Identify which cell holds the provided text, then report its (X, Y) central coordinate. 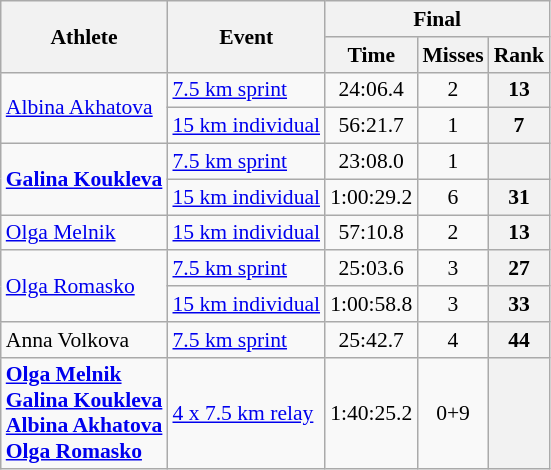
24:06.4 (371, 90)
0+9 (452, 413)
1:00:58.8 (371, 304)
1:40:25.2 (371, 413)
Final (437, 19)
33 (520, 304)
Albina Akhatova (84, 108)
Olga MelnikGalina KouklevaAlbina AkhatovaOlga Romasko (84, 413)
Anna Volkova (84, 340)
Galina Koukleva (84, 180)
25:42.7 (371, 340)
56:21.7 (371, 126)
4 x 7.5 km relay (246, 413)
4 (452, 340)
6 (452, 197)
Olga Romasko (84, 286)
31 (520, 197)
Misses (452, 55)
1:00:29.2 (371, 197)
7 (520, 126)
23:08.0 (371, 162)
Time (371, 55)
25:03.6 (371, 269)
44 (520, 340)
Rank (520, 55)
57:10.8 (371, 233)
27 (520, 269)
Olga Melnik (84, 233)
Athlete (84, 36)
Event (246, 36)
